Output the (X, Y) coordinate of the center of the cell containing the given text.  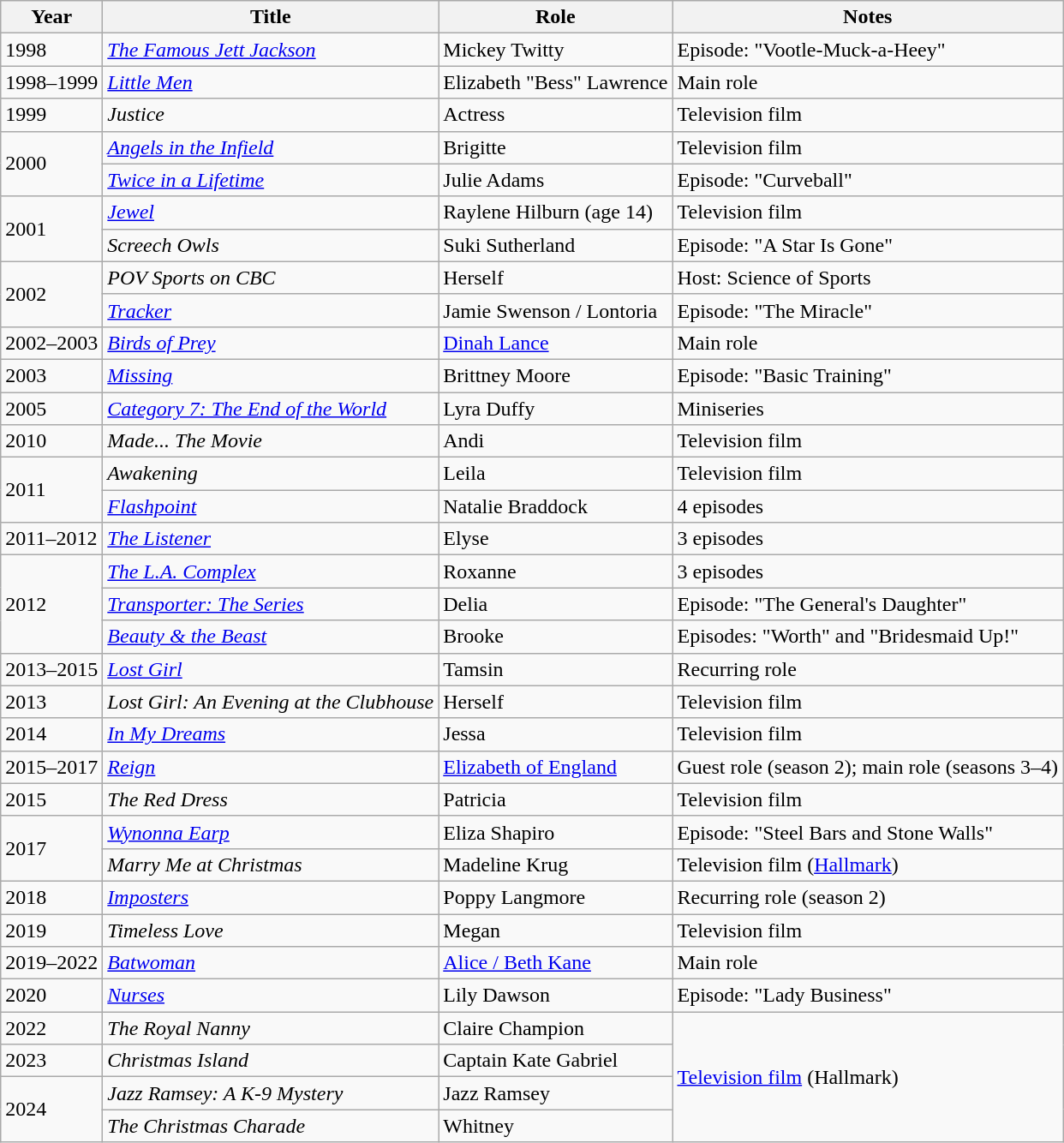
Guest role (season 2); main role (seasons 3–4) (868, 767)
2005 (51, 409)
Nurses (271, 996)
2011 (51, 490)
Episode: "Vootle-Muck-a-Heey" (868, 50)
Episode: "Steel Bars and Stone Walls" (868, 832)
Angels in the Infield (271, 147)
Suki Sutherland (555, 245)
The L.A. Complex (271, 571)
Jazz Ramsey: A K-9 Mystery (271, 1093)
Dinah Lance (555, 343)
Brittney Moore (555, 375)
2003 (51, 375)
Poppy Langmore (555, 897)
2019 (51, 930)
Timeless Love (271, 930)
Roxanne (555, 571)
Title (271, 17)
2014 (51, 734)
Batwoman (271, 963)
Julie Adams (555, 180)
2022 (51, 1028)
2020 (51, 996)
Christmas Island (271, 1061)
Episode: "The Miracle" (868, 310)
Episode: "Lady Business" (868, 996)
Jewel (271, 212)
Imposters (271, 897)
2023 (51, 1061)
Alice / Beth Kane (555, 963)
Episode: "Basic Training" (868, 375)
Episode: "A Star Is Gone" (868, 245)
Mickey Twitty (555, 50)
Raylene Hilburn (age 14) (555, 212)
Wynonna Earp (271, 832)
2024 (51, 1110)
Awakening (271, 474)
The Red Dress (271, 799)
Madeline Krug (555, 865)
Lyra Duffy (555, 409)
Recurring role (season 2) (868, 897)
Delia (555, 604)
Screech Owls (271, 245)
Host: Science of Sports (868, 278)
Marry Me at Christmas (271, 865)
Missing (271, 375)
2017 (51, 848)
Andi (555, 441)
In My Dreams (271, 734)
2015–2017 (51, 767)
Lily Dawson (555, 996)
2011–2012 (51, 539)
2010 (51, 441)
The Listener (271, 539)
Whitney (555, 1126)
Brooke (555, 637)
2015 (51, 799)
1999 (51, 115)
Natalie Braddock (555, 506)
Actress (555, 115)
Miniseries (868, 409)
Jamie Swenson / Lontoria (555, 310)
Patricia (555, 799)
Eliza Shapiro (555, 832)
Lost Girl: An Evening at the Clubhouse (271, 702)
Jazz Ramsey (555, 1093)
Elizabeth of England (555, 767)
2018 (51, 897)
Captain Kate Gabriel (555, 1061)
Episode: "The General's Daughter" (868, 604)
Role (555, 17)
2002 (51, 294)
1998 (51, 50)
Megan (555, 930)
Leila (555, 474)
2013–2015 (51, 669)
4 episodes (868, 506)
Transporter: The Series (271, 604)
Jessa (555, 734)
Brigitte (555, 147)
Year (51, 17)
Elizabeth "Bess" Lawrence (555, 82)
2000 (51, 164)
2012 (51, 604)
Beauty & the Beast (271, 637)
Notes (868, 17)
1998–1999 (51, 82)
The Famous Jett Jackson (271, 50)
Tracker (271, 310)
Flashpoint (271, 506)
2002–2003 (51, 343)
Episodes: "Worth" and "Bridesmaid Up!" (868, 637)
POV Sports on CBC (271, 278)
Claire Champion (555, 1028)
2013 (51, 702)
Justice (271, 115)
Made... The Movie (271, 441)
The Royal Nanny (271, 1028)
Tamsin (555, 669)
Lost Girl (271, 669)
Episode: "Curveball" (868, 180)
The Christmas Charade (271, 1126)
2019–2022 (51, 963)
Birds of Prey (271, 343)
Recurring role (868, 669)
Little Men (271, 82)
Twice in a Lifetime (271, 180)
Category 7: The End of the World (271, 409)
2001 (51, 229)
Elyse (555, 539)
Reign (271, 767)
